Detect which cell encompasses the target text, then output its (x, y) center coordinate. 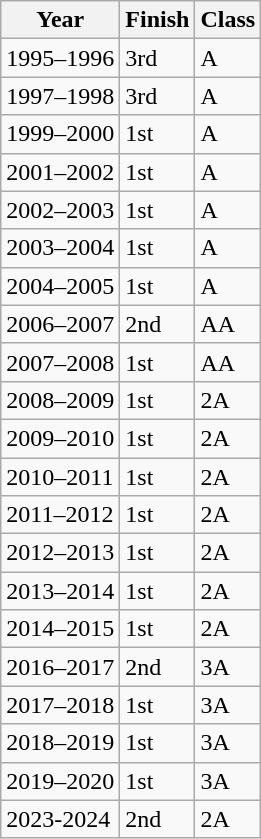
2004–2005 (60, 286)
2001–2002 (60, 172)
2007–2008 (60, 362)
2010–2011 (60, 477)
1999–2000 (60, 134)
1995–1996 (60, 58)
Year (60, 20)
2012–2013 (60, 553)
2019–2020 (60, 781)
Finish (158, 20)
2011–2012 (60, 515)
1997–1998 (60, 96)
2016–2017 (60, 667)
2006–2007 (60, 324)
2013–2014 (60, 591)
Class (228, 20)
2009–2010 (60, 438)
2023-2024 (60, 819)
2014–2015 (60, 629)
2018–2019 (60, 743)
2008–2009 (60, 400)
2003–2004 (60, 248)
2002–2003 (60, 210)
2017–2018 (60, 705)
